Return [X, Y] of the center of cell containing provided text 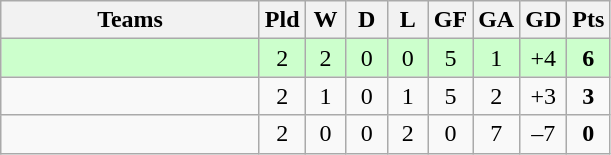
6 [588, 58]
GF [450, 20]
3 [588, 96]
+4 [544, 58]
+3 [544, 96]
W [326, 20]
Pts [588, 20]
Pld [282, 20]
GD [544, 20]
7 [496, 134]
–7 [544, 134]
GA [496, 20]
L [408, 20]
Teams [130, 20]
D [366, 20]
